Detect which cell encompasses the target text, then output its (x, y) center coordinate. 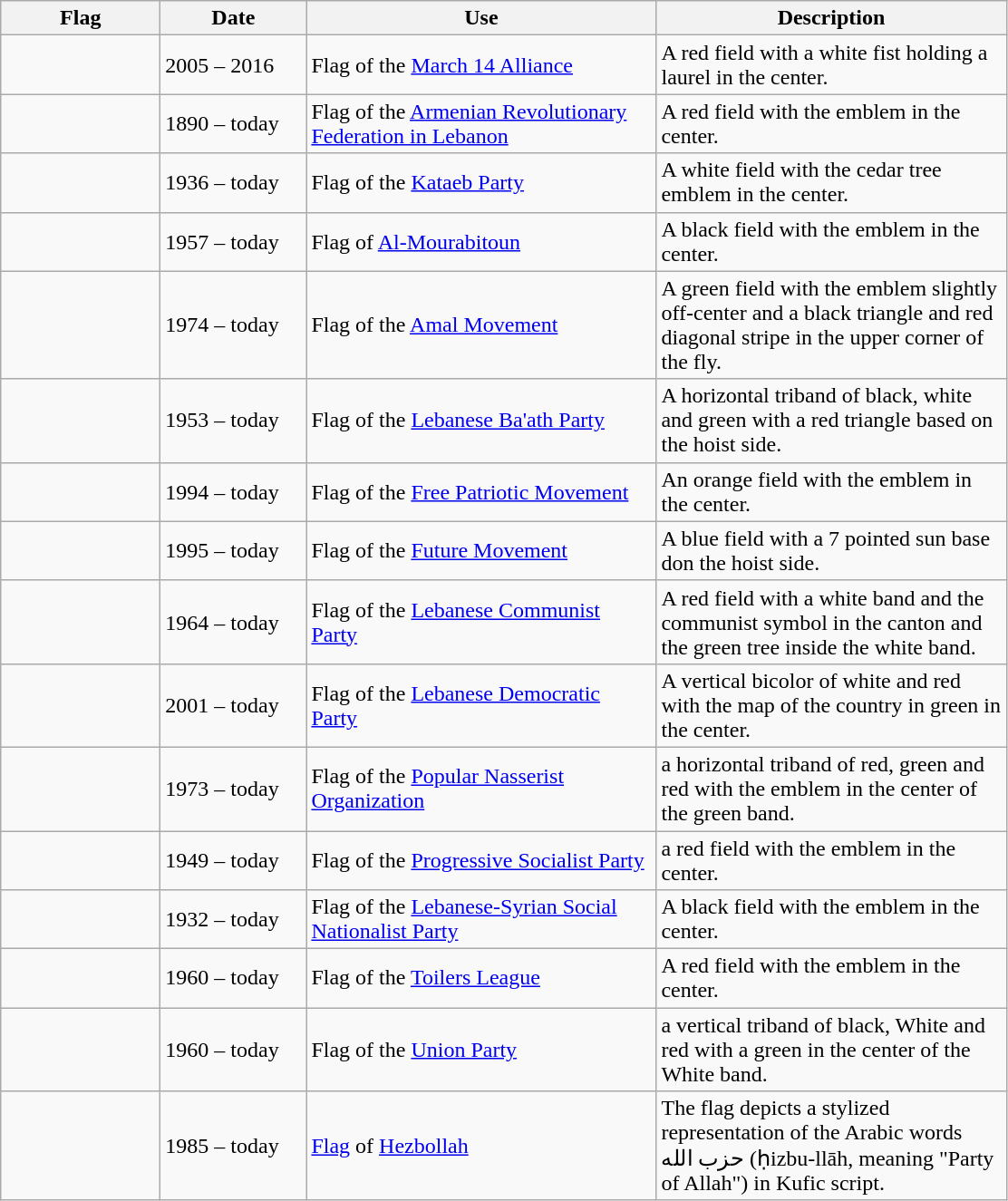
1890 – today (234, 123)
1953 – today (234, 421)
Flag of the Lebanese Democratic Party (481, 705)
1957 – today (234, 241)
A green field with the emblem slightly off-center and a black triangle and red diagonal stripe in the upper corner of the fly. (831, 324)
1985 – today (234, 1146)
Flag of the Lebanese Communist Party (481, 622)
1973 – today (234, 789)
Description (831, 18)
a red field with the emblem in the center. (831, 859)
1994 – today (234, 491)
A red field with a white fist holding a laurel in the center. (831, 65)
Flag of Al-Mourabitoun (481, 241)
A red field with a white band and the communist symbol in the canton and the green tree inside the white band. (831, 622)
Flag of the Kataeb Party (481, 183)
Flag (81, 18)
Flag of the Lebanese Ba'ath Party (481, 421)
Use (481, 18)
Flag of the Progressive Socialist Party (481, 859)
Flag of the Popular Nasserist Organization (481, 789)
Flag of the Armenian Revolutionary Federation in Lebanon (481, 123)
Flag of Hezbollah (481, 1146)
2005 – 2016 (234, 65)
1964 – today (234, 622)
1949 – today (234, 859)
a vertical triband of black, White and red with a green in the center of the White band. (831, 1050)
Date (234, 18)
1974 – today (234, 324)
a horizontal triband of red, green and red with the emblem in the center of the green band. (831, 789)
Flag of the Union Party (481, 1050)
A horizontal triband of black, white and green with a red triangle based on the hoist side. (831, 421)
Flag of the Toilers League (481, 979)
Flag of the Lebanese-Syrian Social Nationalist Party (481, 919)
A vertical bicolor of white and red with the map of the country in green in the center. (831, 705)
Flag of the Amal Movement (481, 324)
1932 – today (234, 919)
The flag depicts a stylized representation of the Arabic words حزب الله (ḥizbu-llāh, meaning "Party of Allah") in Kufic script. (831, 1146)
A white field with the cedar tree emblem in the center. (831, 183)
Flag of the Free Patriotic Movement (481, 491)
1936 – today (234, 183)
1995 – today (234, 551)
A blue field with a 7 pointed sun base don the hoist side. (831, 551)
Flag of the March 14 Alliance (481, 65)
An orange field with the emblem in the center. (831, 491)
2001 – today (234, 705)
Flag of the Future Movement (481, 551)
